Scan for the cell matching the given text and deliver its (X, Y) coordinate at center. 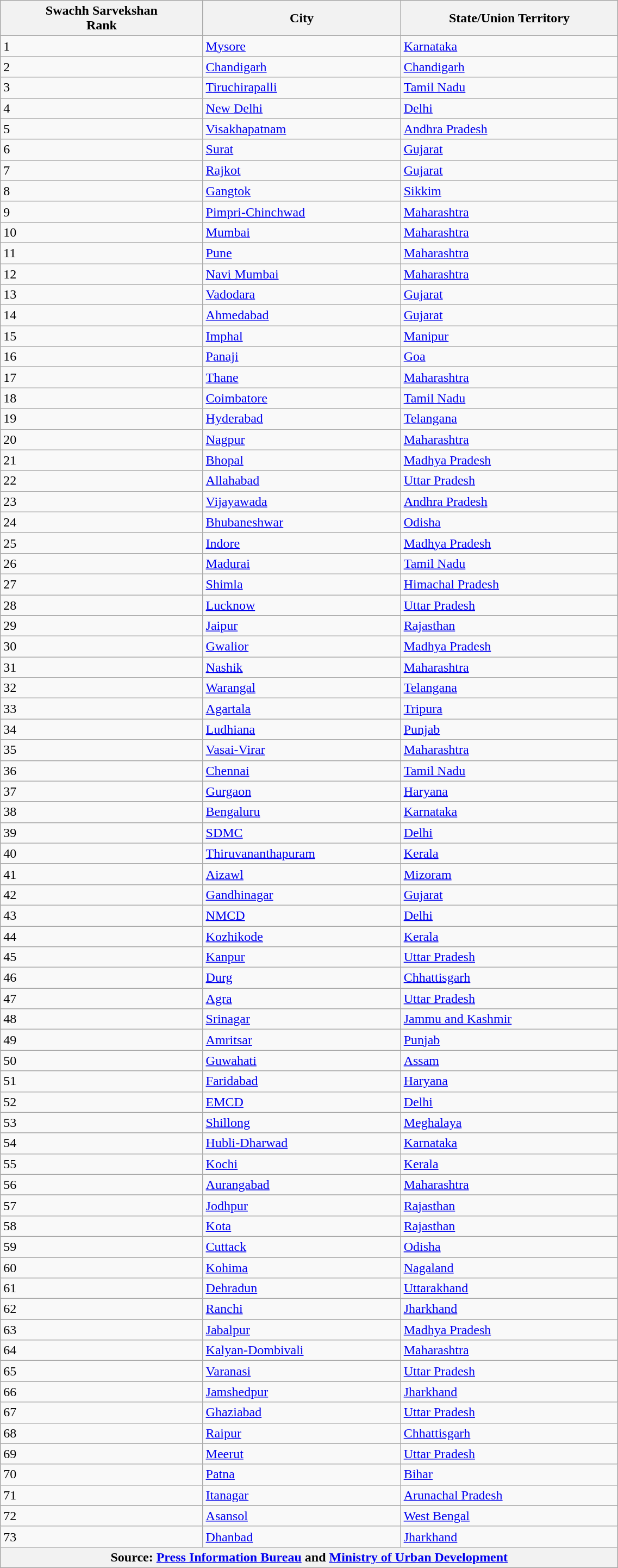
23 (102, 501)
11 (102, 253)
Source: Press Information Bureau and Ministry of Urban Development (309, 1557)
Jamshedpur (302, 1392)
56 (102, 1185)
22 (102, 481)
Jaipur (302, 626)
46 (102, 978)
Sikkim (509, 191)
Jabalpur (302, 1330)
72 (102, 1516)
Warangal (302, 688)
Mysore (302, 46)
41 (102, 874)
Kozhikode (302, 936)
Faridabad (302, 1081)
Indore (302, 543)
Gandhinagar (302, 895)
12 (102, 274)
Kochi (302, 1164)
Hubli-Dharwad (302, 1143)
16 (102, 357)
Kalyan-Dombivali (302, 1350)
35 (102, 750)
Cuttack (302, 1247)
Jodhpur (302, 1205)
Hyderabad (302, 419)
9 (102, 212)
2 (102, 67)
50 (102, 1061)
69 (102, 1454)
Manipur (509, 336)
7 (102, 170)
36 (102, 771)
Himachal Pradesh (509, 584)
EMCD (302, 1102)
33 (102, 709)
Agra (302, 999)
Surat (302, 150)
19 (102, 419)
State/Union Territory (509, 18)
21 (102, 460)
Rajkot (302, 170)
34 (102, 729)
Panaji (302, 357)
25 (102, 543)
Thane (302, 377)
New Delhi (302, 108)
Bhopal (302, 460)
Imphal (302, 336)
37 (102, 791)
29 (102, 626)
65 (102, 1371)
42 (102, 895)
Arunachal Pradesh (509, 1495)
Itanagar (302, 1495)
Varanasi (302, 1371)
Swachh SarvekshanRank (102, 18)
57 (102, 1205)
Meghalaya (509, 1123)
68 (102, 1433)
Thiruvananthapuram (302, 853)
39 (102, 833)
Bhubaneshwar (302, 522)
55 (102, 1164)
Raipur (302, 1433)
Navi Mumbai (302, 274)
54 (102, 1143)
28 (102, 605)
Ahmedabad (302, 315)
Shimla (302, 584)
44 (102, 936)
30 (102, 647)
Chennai (302, 771)
5 (102, 129)
Guwahati (302, 1061)
49 (102, 1040)
Vadodara (302, 295)
Dhanbad (302, 1536)
City (302, 18)
66 (102, 1392)
8 (102, 191)
48 (102, 1019)
1 (102, 46)
47 (102, 999)
Uttarakhand (509, 1288)
Vasai-Virar (302, 750)
Vijayawada (302, 501)
27 (102, 584)
Kota (302, 1226)
18 (102, 398)
59 (102, 1247)
67 (102, 1412)
71 (102, 1495)
Tripura (509, 709)
40 (102, 853)
Gurgaon (302, 791)
53 (102, 1123)
Jammu and Kashmir (509, 1019)
Aurangabad (302, 1185)
61 (102, 1288)
63 (102, 1330)
Assam (509, 1061)
45 (102, 957)
38 (102, 812)
70 (102, 1474)
Lucknow (302, 605)
32 (102, 688)
West Bengal (509, 1516)
Ludhiana (302, 729)
Aizawl (302, 874)
Allahabad (302, 481)
24 (102, 522)
Kohima (302, 1268)
Bengaluru (302, 812)
Durg (302, 978)
Goa (509, 357)
NMCD (302, 915)
60 (102, 1268)
SDMC (302, 833)
13 (102, 295)
62 (102, 1309)
Coimbatore (302, 398)
Nagpur (302, 439)
51 (102, 1081)
Shillong (302, 1123)
Meerut (302, 1454)
4 (102, 108)
Gwalior (302, 647)
20 (102, 439)
Gangtok (302, 191)
Pune (302, 253)
64 (102, 1350)
Asansol (302, 1516)
58 (102, 1226)
Amritsar (302, 1040)
Tiruchirapalli (302, 88)
14 (102, 315)
Ghaziabad (302, 1412)
Patna (302, 1474)
Bihar (509, 1474)
Nashik (302, 667)
Pimpri-Chinchwad (302, 212)
Agartala (302, 709)
31 (102, 667)
Kanpur (302, 957)
73 (102, 1536)
Dehradun (302, 1288)
15 (102, 336)
52 (102, 1102)
3 (102, 88)
Srinagar (302, 1019)
Madurai (302, 563)
43 (102, 915)
Visakhapatnam (302, 129)
Ranchi (302, 1309)
6 (102, 150)
10 (102, 232)
Nagaland (509, 1268)
Mizoram (509, 874)
Mumbai (302, 232)
26 (102, 563)
17 (102, 377)
